Detect which cell encompasses the target text, then output its [X, Y] center coordinate. 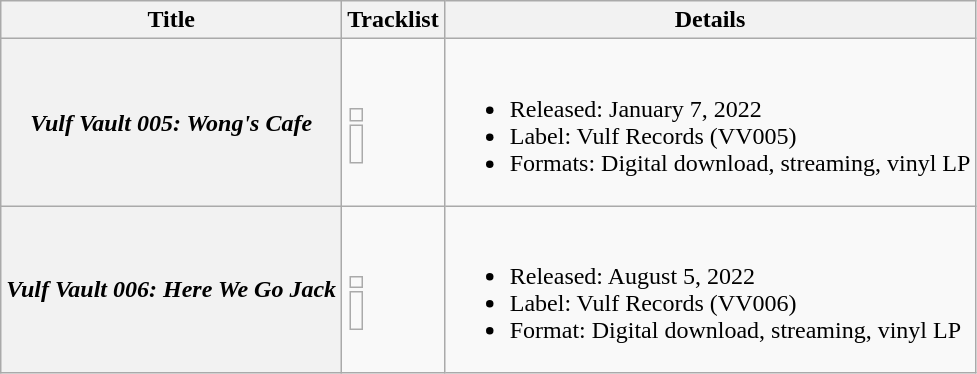
Tracklist [394, 20]
Vulf Vault 006: Here We Go Jack [172, 290]
Released: August 5, 2022Label: Vulf Records (VV006)Format: Digital download, streaming, vinyl LP [710, 290]
Details [710, 20]
Vulf Vault 005: Wong's Cafe [172, 122]
Title [172, 20]
Released: January 7, 2022Label: Vulf Records (VV005)Formats: Digital download, streaming, vinyl LP [710, 122]
